Capture the cell that displays the provided text and extract its [X, Y] central coordinate. 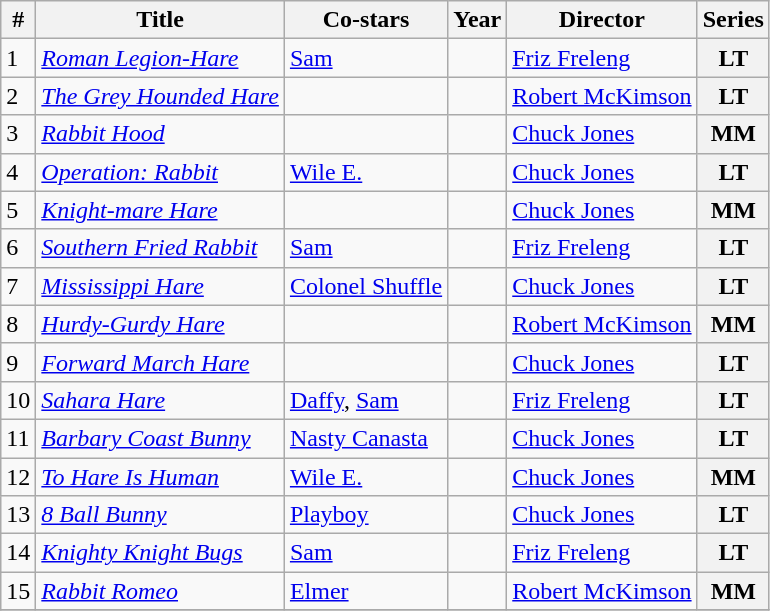
To Hare Is Human [160, 477]
Southern Fried Rabbit [160, 248]
9 [18, 362]
Barbary Coast Bunny [160, 438]
11 [18, 438]
4 [18, 172]
Roman Legion-Hare [160, 58]
7 [18, 286]
Rabbit Romeo [160, 591]
1 [18, 58]
14 [18, 553]
Operation: Rabbit [160, 172]
Knighty Knight Bugs [160, 553]
Nasty Canasta [366, 438]
3 [18, 134]
Title [160, 20]
5 [18, 210]
8 [18, 324]
Playboy [366, 515]
12 [18, 477]
Sahara Hare [160, 400]
2 [18, 96]
Elmer [366, 591]
10 [18, 400]
Daffy, Sam [366, 400]
Hurdy-Gurdy Hare [160, 324]
15 [18, 591]
Rabbit Hood [160, 134]
Forward March Hare [160, 362]
13 [18, 515]
8 Ball Bunny [160, 515]
Knight-mare Hare [160, 210]
Series [733, 20]
# [18, 20]
Colonel Shuffle [366, 286]
Co-stars [366, 20]
The Grey Hounded Hare [160, 96]
6 [18, 248]
Director [602, 20]
Year [478, 20]
Mississippi Hare [160, 286]
